Capture the cell that displays the provided text and extract its (x, y) central coordinate. 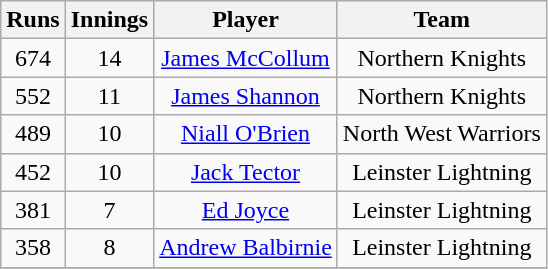
Andrew Balbirnie (246, 248)
11 (109, 96)
358 (33, 248)
7 (109, 210)
489 (33, 134)
Runs (33, 20)
381 (33, 210)
Ed Joyce (246, 210)
James McCollum (246, 58)
North West Warriors (442, 134)
James Shannon (246, 96)
8 (109, 248)
Jack Tector (246, 172)
552 (33, 96)
Player (246, 20)
Niall O'Brien (246, 134)
Innings (109, 20)
674 (33, 58)
14 (109, 58)
Team (442, 20)
452 (33, 172)
